Output the [X, Y] coordinate of the center of the cell containing the given text.  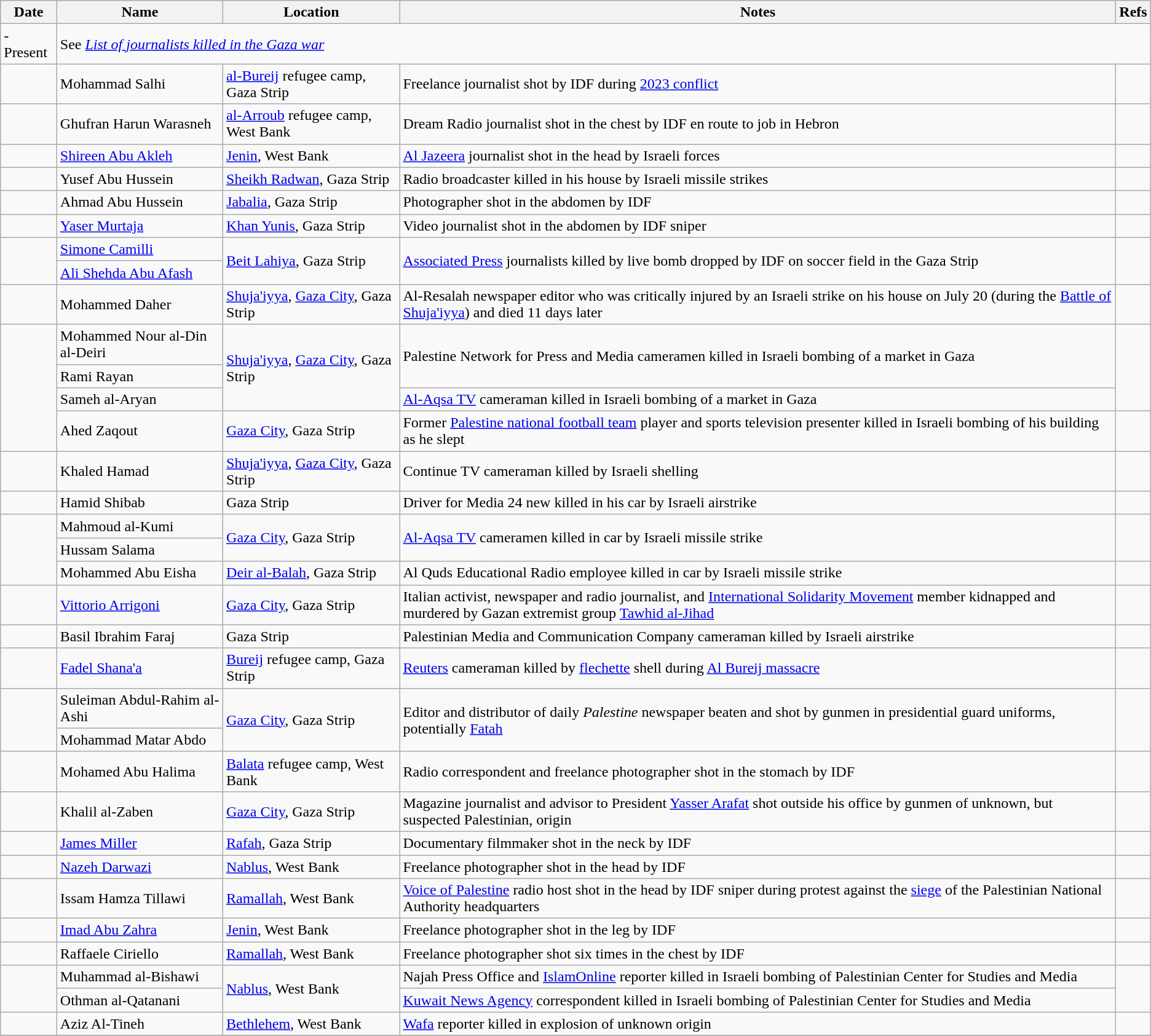
Bethlehem, West Bank [311, 1024]
Photographer shot in the abdomen by IDF [757, 202]
Palestine Network for Press and Media cameramen killed in Israeli bombing of a market in Gaza [757, 355]
Simone Camilli [140, 249]
Driver for Media 24 new killed in his car by Israeli airstrike [757, 503]
Hamid Shibab [140, 503]
Sheikh Radwan, Gaza Strip [311, 179]
Rami Rayan [140, 376]
Wafa reporter killed in explosion of unknown origin [757, 1024]
al-Arroub refugee camp, West Bank [311, 124]
Magazine journalist and advisor to President Yasser Arafat shot outside his office by gunmen of unknown, but suspected Palestinian, origin [757, 812]
Najah Press Office and IslamOnline reporter killed in Israeli bombing of Palestinian Center for Studies and Media [757, 977]
Freelance photographer shot in the leg by IDF [757, 930]
Ahed Zaqout [140, 432]
Freelance journalist shot by IDF during 2023 conflict [757, 84]
Jabalia, Gaza Strip [311, 202]
Ahmad Abu Hussein [140, 202]
Bureij refugee camp, Gaza Strip [311, 668]
Date [29, 12]
Rafah, Gaza Strip [311, 843]
Khalil al-Zaben [140, 812]
Imad Abu Zahra [140, 930]
Mohammad Salhi [140, 84]
al-Bureij refugee camp, Gaza Strip [311, 84]
Al-Aqsa TV cameramen killed in car by Israeli missile strike [757, 538]
Mohammed Nour al-Din al-Deiri [140, 344]
Sameh al-Aryan [140, 400]
Ali Shehda Abu Afash [140, 272]
Beit Lahiya, Gaza Strip [311, 261]
Al Jazeera journalist shot in the head by Israeli forces [757, 156]
Continue TV cameraman killed by Israeli shelling [757, 471]
Name [140, 12]
- Present [29, 44]
Palestinian Media and Communication Company cameraman killed by Israeli airstrike [757, 636]
Notes [757, 12]
Yusef Abu Hussein [140, 179]
Othman al-Qatanani [140, 1000]
Basil Ibrahim Faraj [140, 636]
Yaser Murtaja [140, 226]
Former Palestine national football team player and sports television presenter killed in Israeli bombing of his building as he slept [757, 432]
Balata refugee camp, West Bank [311, 771]
Khan Yunis, Gaza Strip [311, 226]
Editor and distributor of daily Palestine newspaper beaten and shot by gunmen in presidential guard uniforms, potentially Fatah [757, 719]
Suleiman Abdul-Rahim al-Ashi [140, 708]
Video journalist shot in the abdomen by IDF sniper [757, 226]
Shireen Abu Akleh [140, 156]
Freelance photographer shot in the head by IDF [757, 866]
Nazeh Darwazi [140, 866]
Associated Press journalists killed by live bomb dropped by IDF on soccer field in the Gaza Strip [757, 261]
Mohamed Abu Halima [140, 771]
Kuwait News Agency correspondent killed in Israeli bombing of Palestinian Center for Studies and Media [757, 1000]
Deir al-Balah, Gaza Strip [311, 573]
Raffaele Ciriello [140, 954]
Aziz Al-Tineh [140, 1024]
Khaled Hamad [140, 471]
Refs [1133, 12]
Voice of Palestine radio host shot in the head by IDF sniper during protest against the siege of the Palestinian National Authority headquarters [757, 899]
Issam Hamza Tillawi [140, 899]
Dream Radio journalist shot in the chest by IDF en route to job in Hebron [757, 124]
Mahmoud al-Kumi [140, 526]
Radio correspondent and freelance photographer shot in the stomach by IDF [757, 771]
Documentary filmmaker shot in the neck by IDF [757, 843]
Ghufran Harun Warasneh [140, 124]
Location [311, 12]
Mohammed Abu Eisha [140, 573]
Al Quds Educational Radio employee killed in car by Israeli missile strike [757, 573]
Freelance photographer shot six times in the chest by IDF [757, 954]
Hussam Salama [140, 550]
Mohammed Daher [140, 304]
Radio broadcaster killed in his house by Israeli missile strikes [757, 179]
Fadel Shana'a [140, 668]
Muhammad al-Bishawi [140, 977]
James Miller [140, 843]
Vittorio Arrigoni [140, 605]
Mohammad Matar Abdo [140, 740]
Al-Aqsa TV cameraman killed in Israeli bombing of a market in Gaza [757, 400]
Reuters cameraman killed by flechette shell during Al Bureij massacre [757, 668]
See List of journalists killed in the Gaza war [604, 44]
